Output the [x, y] coordinate of the center of the cell containing the given text.  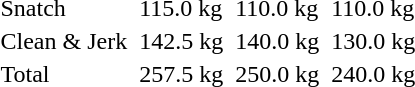
140.0 kg [278, 41]
142.5 kg [182, 41]
